Scan for the cell matching the given text and deliver its (x, y) coordinate at center. 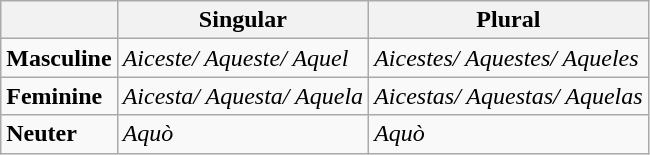
Feminine (59, 96)
Singular (242, 20)
Neuter (59, 134)
Masculine (59, 58)
Aiceste/ Aqueste/ Aquel (242, 58)
Aicestas/ Aquestas/ Aquelas (508, 96)
Aicestes/ Aquestes/ Aqueles (508, 58)
Plural (508, 20)
Aicesta/ Aquesta/ Aquela (242, 96)
